Search for the cell housing the specified text and yield its (x, y) center coordinate. 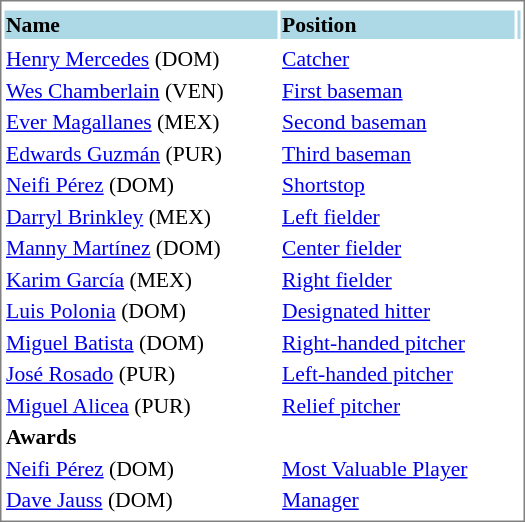
Position (398, 24)
Shortstop (398, 185)
Designated hitter (398, 311)
Center fielder (398, 248)
Miguel Alicea (PUR) (140, 406)
Wes Chamberlain (VEN) (140, 90)
Relief pitcher (398, 406)
Left-handed pitcher (398, 374)
Awards (140, 437)
Manny Martínez (DOM) (140, 248)
Ever Magallanes (MEX) (140, 122)
Dave Jauss (DOM) (140, 500)
Darryl Brinkley (MEX) (140, 216)
Manager (398, 500)
Right fielder (398, 280)
José Rosado (PUR) (140, 374)
Karim García (MEX) (140, 280)
Most Valuable Player (398, 468)
Miguel Batista (DOM) (140, 342)
Luis Polonia (DOM) (140, 311)
Edwards Guzmán (PUR) (140, 154)
Third baseman (398, 154)
Catcher (398, 59)
Name (140, 24)
Left fielder (398, 216)
First baseman (398, 90)
Right-handed pitcher (398, 342)
Second baseman (398, 122)
Henry Mercedes (DOM) (140, 59)
